Capture the cell that displays the provided text and extract its [X, Y] central coordinate. 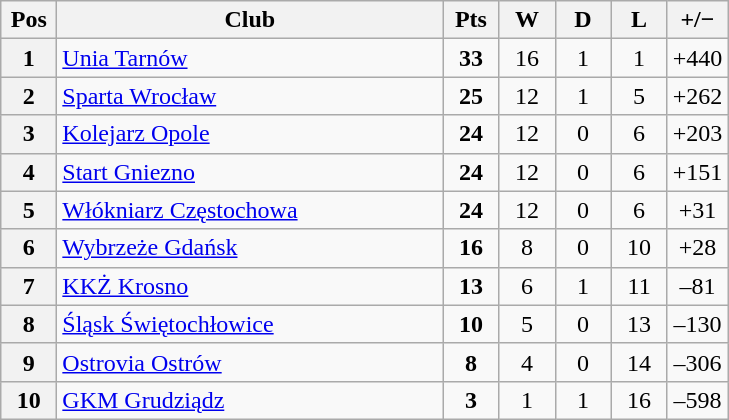
–130 [698, 324]
14 [639, 362]
Unia Tarnów [250, 58]
9 [29, 362]
Pts [471, 20]
7 [29, 286]
2 [29, 96]
Start Gniezno [250, 172]
–81 [698, 286]
+151 [698, 172]
Kolejarz Opole [250, 134]
+/− [698, 20]
Sparta Wrocław [250, 96]
D [583, 20]
L [639, 20]
W [527, 20]
–306 [698, 362]
Śląsk Świętochłowice [250, 324]
Club [250, 20]
11 [639, 286]
Ostrovia Ostrów [250, 362]
+203 [698, 134]
33 [471, 58]
+31 [698, 210]
–598 [698, 400]
KKŻ Krosno [250, 286]
Pos [29, 20]
+28 [698, 248]
25 [471, 96]
+440 [698, 58]
Wybrzeże Gdańsk [250, 248]
GKM Grudziądz [250, 400]
Włókniarz Częstochowa [250, 210]
+262 [698, 96]
